Find where the given text appears and provide that cell's center as (x, y) coordinate. 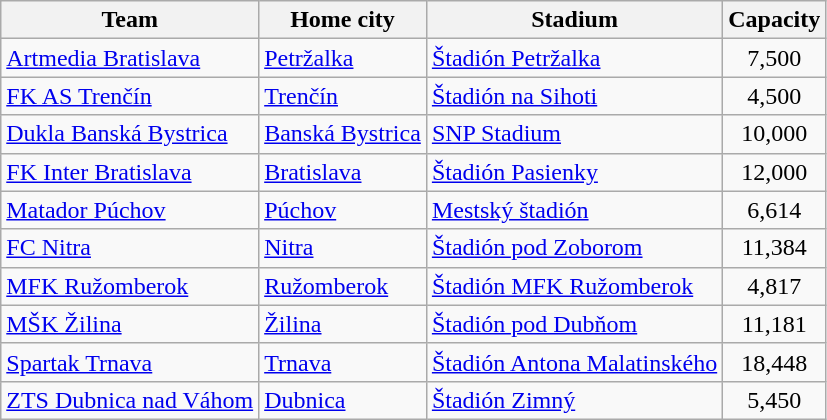
Štadión Zimný (574, 400)
5,450 (774, 400)
Trenčín (343, 96)
SNP Stadium (574, 134)
Artmedia Bratislava (130, 58)
ZTS Dubnica nad Váhom (130, 400)
Bratislava (343, 172)
Štadión Antona Malatinského (574, 362)
Štadión MFK Ružomberok (574, 286)
Dukla Banská Bystrica (130, 134)
Štadión pod Dubňom (574, 324)
Dubnica (343, 400)
Home city (343, 20)
Nitra (343, 248)
MFK Ružomberok (130, 286)
Capacity (774, 20)
12,000 (774, 172)
Trnava (343, 362)
11,181 (774, 324)
4,500 (774, 96)
Mestský štadión (574, 210)
FC Nitra (130, 248)
Štadión Petržalka (574, 58)
Štadión Pasienky (574, 172)
Stadium (574, 20)
MŠK Žilina (130, 324)
FK Inter Bratislava (130, 172)
18,448 (774, 362)
Púchov (343, 210)
Matador Púchov (130, 210)
Žilina (343, 324)
Banská Bystrica (343, 134)
Štadión pod Zoborom (574, 248)
Petržalka (343, 58)
Ružomberok (343, 286)
Štadión na Sihoti (574, 96)
Team (130, 20)
7,500 (774, 58)
11,384 (774, 248)
6,614 (774, 210)
10,000 (774, 134)
4,817 (774, 286)
Spartak Trnava (130, 362)
FK AS Trenčín (130, 96)
